Provide the [x, y] coordinate of the cell's center where the given text is located.  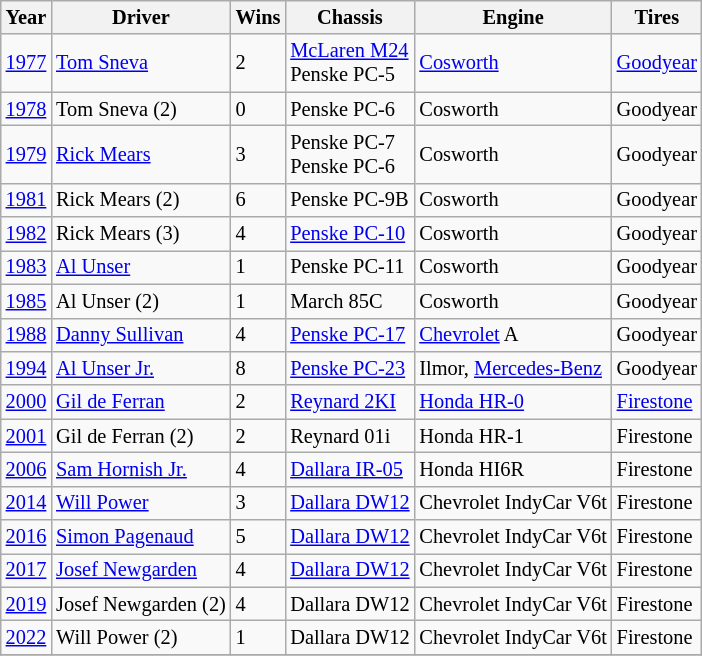
Al Unser (2) [141, 301]
Wins [258, 17]
McLaren M24Penske PC-5 [350, 63]
Penske PC-17 [350, 335]
Reynard 2KI [350, 402]
Penske PC-7 Penske PC-6 [350, 154]
8 [258, 368]
Al Unser [141, 267]
1988 [26, 335]
Rick Mears (3) [141, 234]
Rick Mears [141, 154]
Tom Sneva (2) [141, 109]
2014 [26, 503]
1979 [26, 154]
Sam Hornish Jr. [141, 469]
2022 [26, 637]
Simon Pagenaud [141, 537]
Gil de Ferran (2) [141, 436]
Driver [141, 17]
Reynard 01i [350, 436]
March 85C [350, 301]
Josef Newgarden [141, 570]
2006 [26, 469]
Ilmor, Mercedes-Benz [512, 368]
Penske PC-11 [350, 267]
Al Unser Jr. [141, 368]
Will Power [141, 503]
Josef Newgarden (2) [141, 604]
1985 [26, 301]
1981 [26, 200]
Penske PC-10 [350, 234]
Tom Sneva [141, 63]
Honda HR-1 [512, 436]
Will Power (2) [141, 637]
2000 [26, 402]
Honda HR-0 [512, 402]
2016 [26, 537]
2019 [26, 604]
5 [258, 537]
Tires [657, 17]
Penske PC-9B [350, 200]
0 [258, 109]
Danny Sullivan [141, 335]
1983 [26, 267]
Chevrolet A [512, 335]
1982 [26, 234]
Dallara IR-05 [350, 469]
Rick Mears (2) [141, 200]
Engine [512, 17]
1994 [26, 368]
Chassis [350, 17]
2001 [26, 436]
Gil de Ferran [141, 402]
2017 [26, 570]
1977 [26, 63]
Penske PC-23 [350, 368]
Penske PC-6 [350, 109]
1978 [26, 109]
Year [26, 17]
Honda HI6R [512, 469]
6 [258, 200]
